Return the (x, y) coordinate for the center point of the cell that contains the specified text.  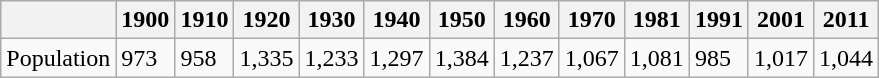
1981 (656, 20)
2001 (780, 20)
1,081 (656, 58)
1,233 (332, 58)
1940 (396, 20)
1920 (266, 20)
985 (718, 58)
Population (58, 58)
1,335 (266, 58)
973 (146, 58)
2011 (846, 20)
958 (204, 58)
1930 (332, 20)
1950 (462, 20)
1,237 (526, 58)
1900 (146, 20)
1,067 (592, 58)
1,017 (780, 58)
1970 (592, 20)
1,044 (846, 58)
1960 (526, 20)
1,297 (396, 58)
1991 (718, 20)
1,384 (462, 58)
1910 (204, 20)
